Search for the cell housing the specified text and yield its [X, Y] center coordinate. 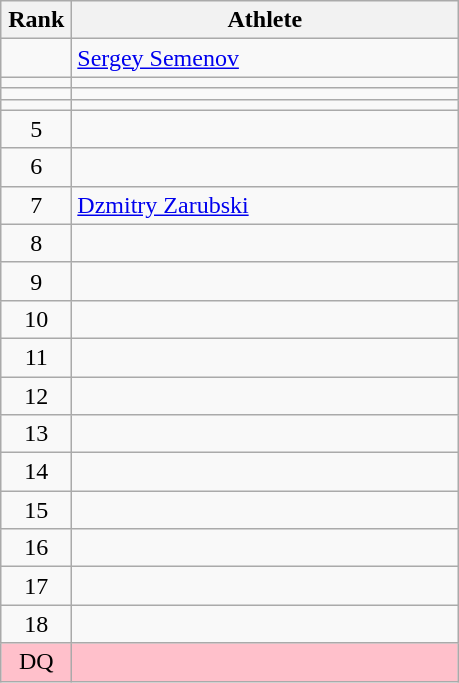
Rank [36, 20]
5 [36, 129]
Athlete [265, 20]
12 [36, 395]
6 [36, 167]
8 [36, 243]
DQ [36, 662]
10 [36, 319]
15 [36, 510]
7 [36, 205]
14 [36, 472]
9 [36, 281]
17 [36, 586]
Dzmitry Zarubski [265, 205]
13 [36, 434]
16 [36, 548]
Sergey Semenov [265, 58]
11 [36, 357]
18 [36, 624]
